For the text-containing cell, return its midpoint in [x, y] coordinate format. 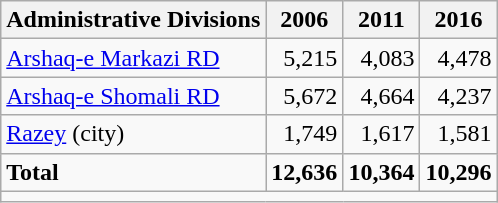
Arshaq-e Markazi RD [134, 58]
10,296 [458, 172]
5,215 [304, 58]
10,364 [382, 172]
1,617 [382, 134]
Arshaq-e Shomali RD [134, 96]
4,478 [458, 58]
12,636 [304, 172]
Razey (city) [134, 134]
4,083 [382, 58]
1,749 [304, 134]
1,581 [458, 134]
2011 [382, 20]
Total [134, 172]
4,237 [458, 96]
5,672 [304, 96]
Administrative Divisions [134, 20]
2016 [458, 20]
4,664 [382, 96]
2006 [304, 20]
